Return [X, Y] of the center of cell containing provided text 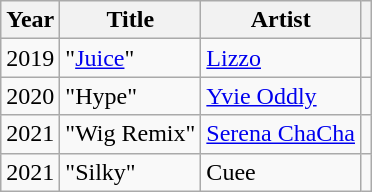
2019 [30, 58]
"Juice" [130, 58]
"Silky" [130, 172]
2020 [30, 96]
Yvie Oddly [281, 96]
Serena ChaCha [281, 134]
Artist [281, 20]
Lizzo [281, 58]
Title [130, 20]
"Wig Remix" [130, 134]
Cuee [281, 172]
"Hype" [130, 96]
Year [30, 20]
